For the text-containing cell, return its midpoint in [X, Y] coordinate format. 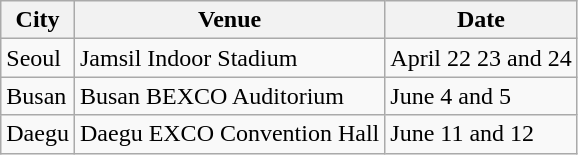
Venue [229, 20]
Jamsil Indoor Stadium [229, 58]
April 22 23 and 24 [481, 58]
Date [481, 20]
Daegu EXCO Convention Hall [229, 134]
City [38, 20]
June 4 and 5 [481, 96]
Busan [38, 96]
Busan BEXCO Auditorium [229, 96]
Seoul [38, 58]
June 11 and 12 [481, 134]
Daegu [38, 134]
